Identify which cell holds the provided text, then report its [x, y] central coordinate. 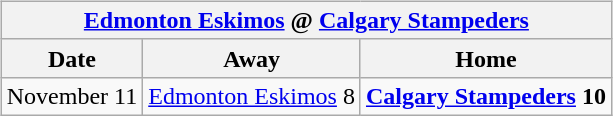
Date [72, 58]
Edmonton Eskimos 8 [252, 96]
Edmonton Eskimos @ Calgary Stampeders [306, 20]
Away [252, 58]
Calgary Stampeders 10 [486, 96]
November 11 [72, 96]
Home [486, 58]
